Locate the cell with the specified text and output its (x, y) center coordinate. 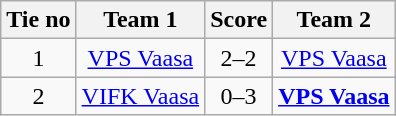
2–2 (239, 58)
1 (38, 58)
Tie no (38, 20)
Team 2 (334, 20)
Score (239, 20)
0–3 (239, 96)
VIFK Vaasa (140, 96)
Team 1 (140, 20)
2 (38, 96)
